Return the (X, Y) coordinate for the center point of the cell that contains the specified text.  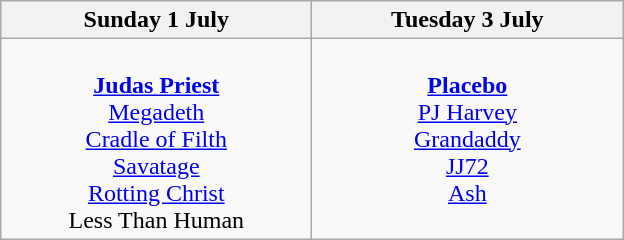
Placebo PJ Harvey Grandaddy JJ72 Ash (468, 139)
Tuesday 3 July (468, 20)
Sunday 1 July (156, 20)
Judas Priest Megadeth Cradle of Filth Savatage Rotting Christ Less Than Human (156, 139)
